Search for the cell housing the specified text and yield its (X, Y) center coordinate. 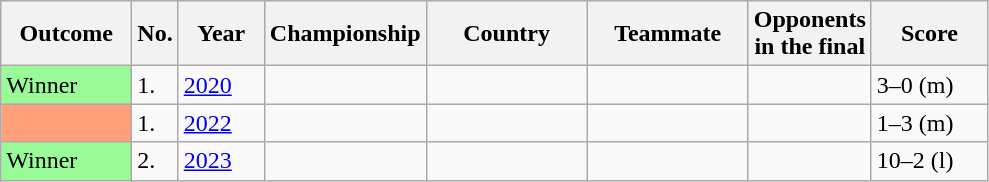
Championship (345, 34)
1–3 (m) (929, 123)
Score (929, 34)
2. (155, 161)
2020 (221, 85)
Outcome (66, 34)
No. (155, 34)
Year (221, 34)
Teammate (668, 34)
10–2 (l) (929, 161)
2023 (221, 161)
2022 (221, 123)
Opponents in the final (810, 34)
3–0 (m) (929, 85)
Country (506, 34)
